Search for the cell housing the specified text and yield its [x, y] center coordinate. 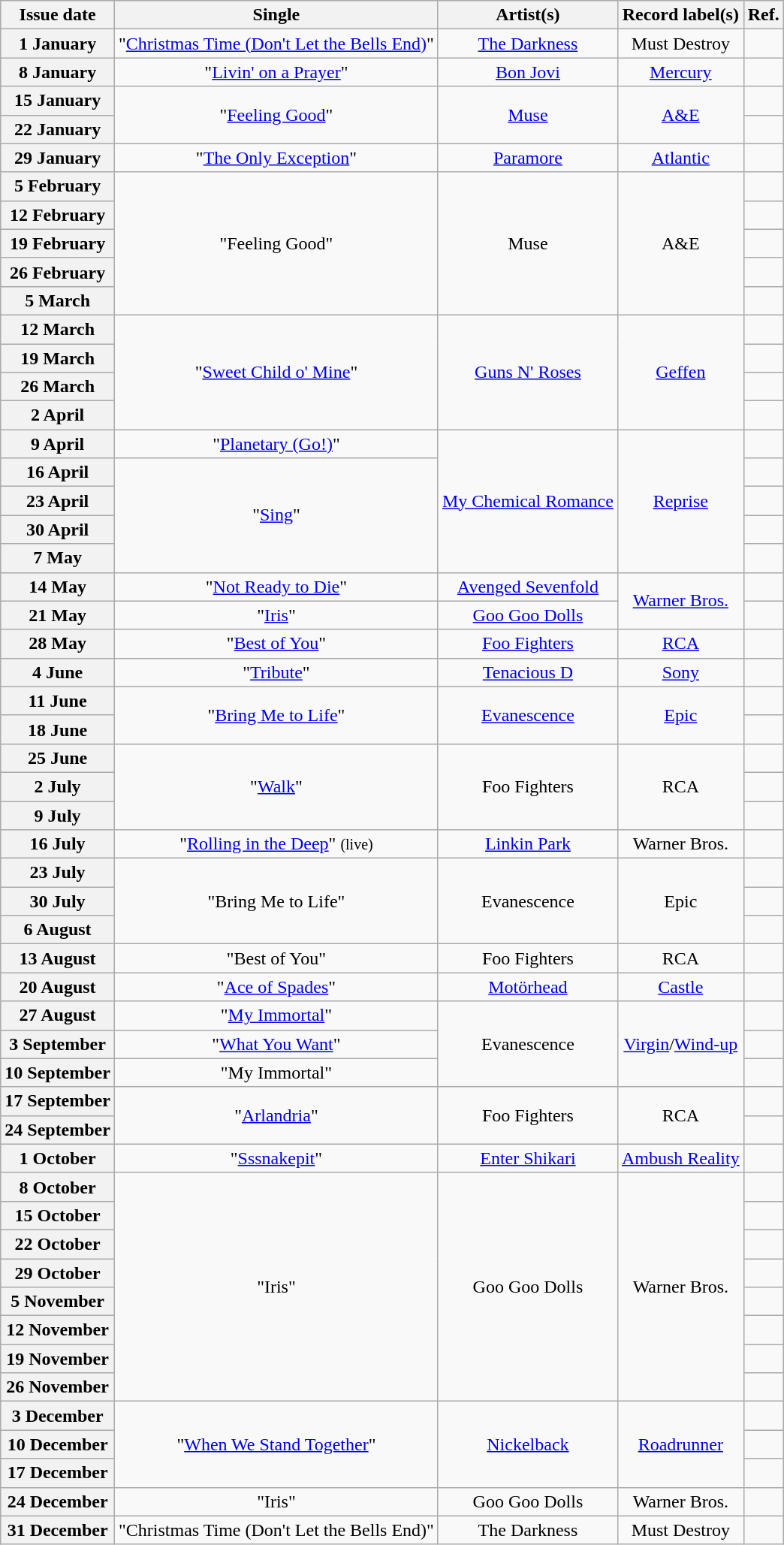
22 October [58, 1244]
19 November [58, 1359]
Guns N' Roses [527, 372]
30 July [58, 901]
18 June [58, 729]
"What You Want" [276, 1044]
9 July [58, 815]
Paramore [527, 158]
3 December [58, 1416]
"Ace of Spades" [276, 987]
7 May [58, 558]
10 December [58, 1444]
Artist(s) [527, 15]
12 November [58, 1330]
Issue date [58, 15]
15 October [58, 1215]
Motörhead [527, 987]
9 April [58, 444]
19 March [58, 358]
6 August [58, 930]
Roadrunner [680, 1444]
"Livin' on a Prayer" [276, 72]
16 July [58, 844]
30 April [58, 530]
12 March [58, 329]
Linkin Park [527, 844]
8 October [58, 1187]
19 February [58, 243]
26 February [58, 272]
Record label(s) [680, 15]
31 December [58, 1530]
10 September [58, 1073]
11 June [58, 701]
17 September [58, 1101]
Nickelback [527, 1444]
"Arlandria" [276, 1115]
2 July [58, 786]
28 May [58, 644]
"When We Stand Together" [276, 1444]
22 January [58, 129]
20 August [58, 987]
5 November [58, 1302]
Mercury [680, 72]
"Sweet Child o' Mine" [276, 372]
25 June [58, 758]
5 March [58, 300]
Ref. [763, 15]
Tenacious D [527, 672]
29 January [58, 158]
"The Only Exception" [276, 158]
5 February [58, 186]
1 January [58, 44]
"Sing" [276, 515]
17 December [58, 1473]
Atlantic [680, 158]
14 May [58, 587]
23 April [58, 501]
Sony [680, 672]
26 November [58, 1387]
24 September [58, 1130]
4 June [58, 672]
29 October [58, 1273]
Ambush Reality [680, 1158]
Reprise [680, 501]
"Walk" [276, 786]
16 April [58, 472]
26 March [58, 387]
13 August [58, 958]
Avenged Sevenfold [527, 587]
2 April [58, 415]
My Chemical Romance [527, 501]
12 February [58, 215]
"Rolling in the Deep" (live) [276, 844]
Castle [680, 987]
"Not Ready to Die" [276, 587]
Enter Shikari [527, 1158]
1 October [58, 1158]
23 July [58, 873]
15 January [58, 101]
Virgin/Wind-up [680, 1044]
"Sssnakepit" [276, 1158]
8 January [58, 72]
"Planetary (Go!)" [276, 444]
Geffen [680, 372]
Single [276, 15]
Bon Jovi [527, 72]
"Tribute" [276, 672]
21 May [58, 615]
3 September [58, 1044]
27 August [58, 1015]
24 December [58, 1501]
